Find where the given text appears and provide that cell's center as [x, y] coordinate. 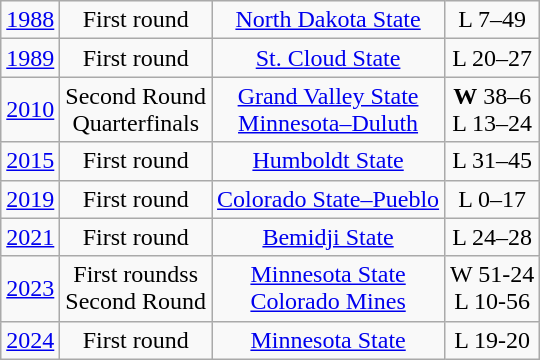
2024 [30, 340]
First roundssSecond Round [136, 288]
W 38–6L 13–24 [492, 110]
1988 [30, 20]
2021 [30, 237]
1989 [30, 58]
2010 [30, 110]
2015 [30, 161]
L 31–45 [492, 161]
L 7–49 [492, 20]
L 24–28 [492, 237]
Humboldt State [328, 161]
W 51-24L 10-56 [492, 288]
St. Cloud State [328, 58]
Minnesota StateColorado Mines [328, 288]
Second RoundQuarterfinals [136, 110]
L 0–17 [492, 199]
L 19-20 [492, 340]
2019 [30, 199]
Grand Valley StateMinnesota–Duluth [328, 110]
Colorado State–Pueblo [328, 199]
L 20–27 [492, 58]
Bemidji State [328, 237]
Minnesota State [328, 340]
2023 [30, 288]
North Dakota State [328, 20]
